Capture the cell that displays the provided text and extract its (x, y) central coordinate. 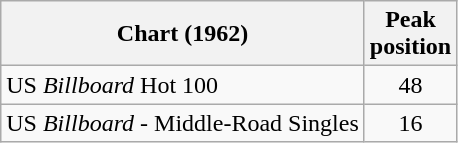
Chart (1962) (183, 34)
US Billboard Hot 100 (183, 85)
Peakposition (410, 34)
48 (410, 85)
US Billboard - Middle-Road Singles (183, 123)
16 (410, 123)
